Extract the (x, y) coordinate from the center of the cell holding the provided text.  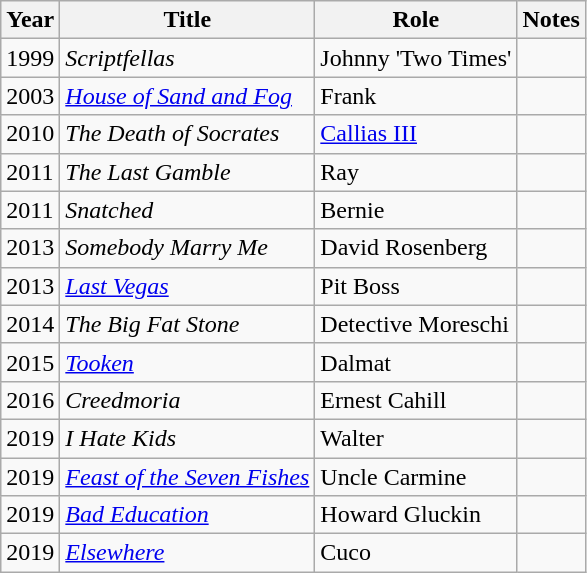
Last Vegas (188, 286)
Pit Boss (416, 286)
The Big Fat Stone (188, 324)
Scriptfellas (188, 58)
Walter (416, 438)
Elsewhere (188, 553)
Bernie (416, 210)
Detective Moreschi (416, 324)
Cuco (416, 553)
Notes (551, 20)
1999 (30, 58)
Creedmoria (188, 400)
The Death of Socrates (188, 134)
2016 (30, 400)
Bad Education (188, 515)
2003 (30, 96)
2015 (30, 362)
The Last Gamble (188, 172)
Ernest Cahill (416, 400)
Dalmat (416, 362)
Role (416, 20)
2014 (30, 324)
Howard Gluckin (416, 515)
Johnny 'Two Times' (416, 58)
Feast of the Seven Fishes (188, 477)
Snatched (188, 210)
Frank (416, 96)
Ray (416, 172)
Year (30, 20)
Uncle Carmine (416, 477)
Somebody Marry Me (188, 248)
I Hate Kids (188, 438)
House of Sand and Fog (188, 96)
2010 (30, 134)
Tooken (188, 362)
Title (188, 20)
Callias III (416, 134)
David Rosenberg (416, 248)
